Scan for the cell matching the given text and deliver its (X, Y) coordinate at center. 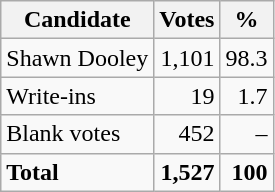
Candidate (78, 20)
1,527 (187, 172)
Write-ins (78, 96)
Total (78, 172)
19 (187, 96)
– (246, 134)
1,101 (187, 58)
Blank votes (78, 134)
1.7 (246, 96)
100 (246, 172)
452 (187, 134)
Shawn Dooley (78, 58)
% (246, 20)
98.3 (246, 58)
Votes (187, 20)
